Extract the [x, y] coordinate from the center of the cell holding the provided text.  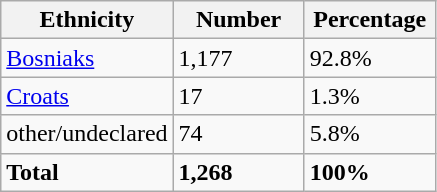
Bosniaks [87, 58]
Number [238, 20]
Ethnicity [87, 20]
Total [87, 172]
17 [238, 96]
1,177 [238, 58]
other/undeclared [87, 134]
Percentage [370, 20]
1,268 [238, 172]
Croats [87, 96]
74 [238, 134]
1.3% [370, 96]
100% [370, 172]
92.8% [370, 58]
5.8% [370, 134]
